Extract the [x, y] coordinate from the center of the cell holding the provided text.  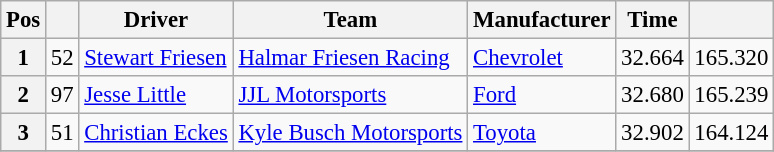
Halmar Friesen Racing [350, 58]
JJL Motorsports [350, 95]
Kyle Busch Motorsports [350, 133]
165.239 [732, 95]
97 [62, 95]
32.664 [652, 58]
165.320 [732, 58]
Jesse Little [156, 95]
Team [350, 20]
1 [24, 58]
164.124 [732, 133]
Manufacturer [542, 20]
Stewart Friesen [156, 58]
Toyota [542, 133]
Christian Eckes [156, 133]
32.680 [652, 95]
3 [24, 133]
52 [62, 58]
51 [62, 133]
Pos [24, 20]
Chevrolet [542, 58]
Time [652, 20]
Driver [156, 20]
32.902 [652, 133]
Ford [542, 95]
2 [24, 95]
